Return (X, Y) of the center of cell containing provided text 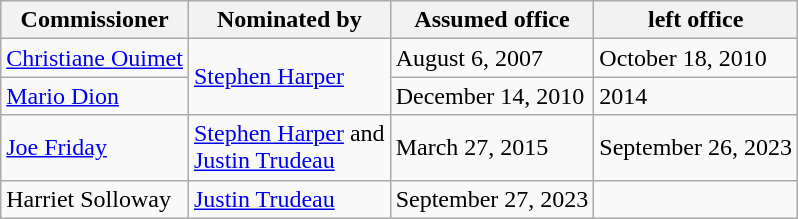
Assumed office (492, 20)
Stephen Harper andJustin Trudeau (289, 148)
Joe Friday (95, 148)
Nominated by (289, 20)
Stephen Harper (289, 77)
September 26, 2023 (696, 148)
Christiane Ouimet (95, 58)
Justin Trudeau (289, 199)
2014 (696, 96)
September 27, 2023 (492, 199)
August 6, 2007 (492, 58)
Commissioner (95, 20)
October 18, 2010 (696, 58)
March 27, 2015 (492, 148)
December 14, 2010 (492, 96)
Mario Dion (95, 96)
left office (696, 20)
Harriet Solloway (95, 199)
